Capture the cell that displays the provided text and extract its [X, Y] central coordinate. 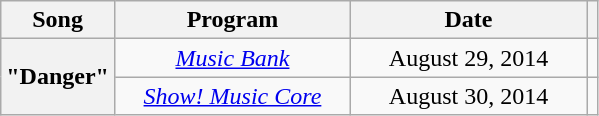
August 30, 2014 [469, 96]
Show! Music Core [232, 96]
Date [469, 20]
August 29, 2014 [469, 58]
Music Bank [232, 58]
Song [58, 20]
"Danger" [58, 77]
Program [232, 20]
